Capture the cell that displays the provided text and extract its (x, y) central coordinate. 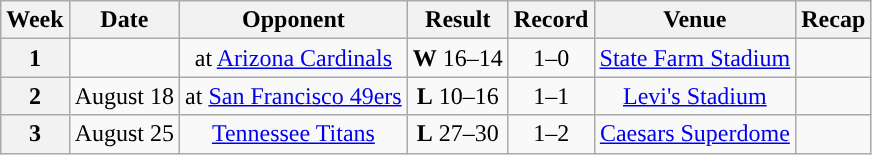
State Farm Stadium (695, 58)
1–1 (551, 96)
1–2 (551, 134)
L 27–30 (458, 134)
at Arizona Cardinals (294, 58)
W 16–14 (458, 58)
Recap (834, 20)
1 (35, 58)
Result (458, 20)
Week (35, 20)
3 (35, 134)
Date (124, 20)
at San Francisco 49ers (294, 96)
Tennessee Titans (294, 134)
1–0 (551, 58)
Levi's Stadium (695, 96)
August 25 (124, 134)
Venue (695, 20)
L 10–16 (458, 96)
Record (551, 20)
2 (35, 96)
August 18 (124, 96)
Opponent (294, 20)
Caesars Superdome (695, 134)
